Determine the [X, Y] coordinate at the center of the cell enclosing the given text.  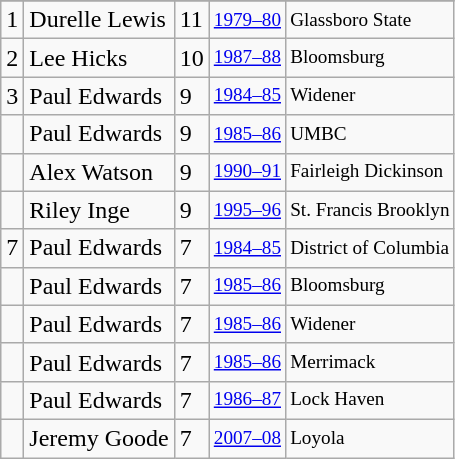
Glassboro State [370, 20]
Lee Hicks [99, 58]
Jeremy Goode [99, 438]
1986–87 [247, 400]
Riley Inge [99, 210]
Alex Watson [99, 172]
District of Columbia [370, 248]
UMBC [370, 134]
1987–88 [247, 58]
St. Francis Brooklyn [370, 210]
1 [12, 20]
10 [192, 58]
Loyola [370, 438]
3 [12, 96]
Durelle Lewis [99, 20]
1995–96 [247, 210]
2007–08 [247, 438]
11 [192, 20]
Merrimack [370, 362]
2 [12, 58]
1979–80 [247, 20]
Lock Haven [370, 400]
Fairleigh Dickinson [370, 172]
1990–91 [247, 172]
